Return [X, Y] of the center of cell containing provided text 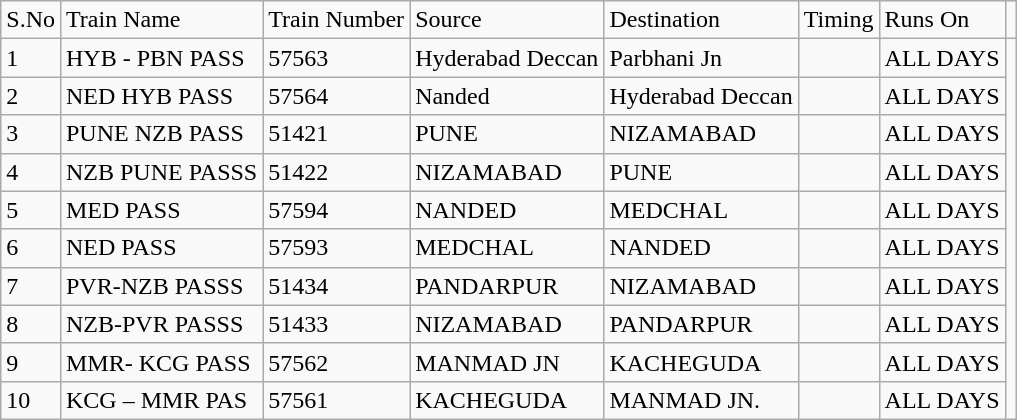
MANMAD JN. [701, 400]
MANMAD JN [507, 362]
HYB - PBN PASS [161, 58]
3 [31, 134]
57593 [336, 248]
Runs On [942, 20]
Parbhani Jn [701, 58]
NZB-PVR PASSS [161, 324]
MMR- KCG PASS [161, 362]
NED PASS [161, 248]
Source [507, 20]
NZB PUNE PASSS [161, 172]
57594 [336, 210]
S.No [31, 20]
Nanded [507, 96]
51434 [336, 286]
6 [31, 248]
Destination [701, 20]
Train Number [336, 20]
1 [31, 58]
57561 [336, 400]
KCG – MMR PAS [161, 400]
9 [31, 362]
10 [31, 400]
57563 [336, 58]
Train Name [161, 20]
NED HYB PASS [161, 96]
2 [31, 96]
8 [31, 324]
51433 [336, 324]
7 [31, 286]
PUNE NZB PASS [161, 134]
Timing [838, 20]
57562 [336, 362]
51421 [336, 134]
MED PASS [161, 210]
5 [31, 210]
51422 [336, 172]
57564 [336, 96]
4 [31, 172]
PVR-NZB PASSS [161, 286]
